Locate the cell with the specified text and output its [X, Y] center coordinate. 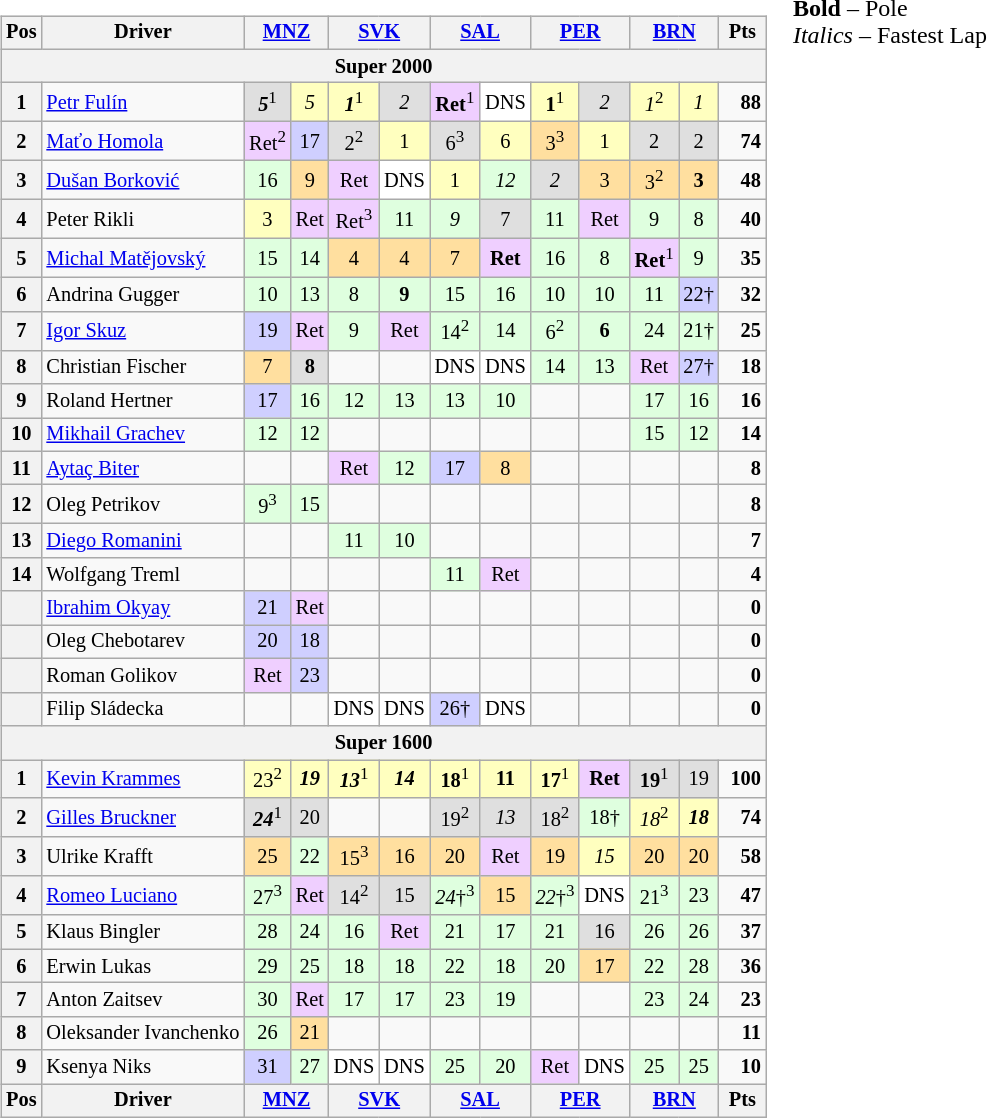
Dušan Borković [142, 180]
Peter Rikli [142, 220]
Wolfgang Treml [142, 575]
63 [455, 142]
24†3 [455, 896]
171 [556, 780]
232 [267, 780]
Aytaç Biter [142, 468]
Oleksander Ivanchenko [142, 1033]
Ulrike Krafft [142, 856]
18† [604, 818]
58 [742, 856]
Ret3 [354, 220]
131 [354, 780]
Michal Matějovský [142, 258]
Petr Fulín [142, 102]
Gilles Bruckner [142, 818]
Ibrahim Okyay [142, 608]
36 [742, 966]
Anton Zaitsev [142, 1000]
22†3 [556, 896]
Oleg Chebotarev [142, 642]
Diego Romanini [142, 541]
Ret2 [267, 142]
Klaus Bingler [142, 932]
27 [310, 1067]
51 [267, 102]
Mikhail Grachev [142, 435]
Oleg Petrikov [142, 504]
Romeo Luciano [142, 896]
Ksenya Niks [142, 1067]
35 [742, 258]
30 [267, 1000]
40 [742, 220]
Christian Fischer [142, 367]
31 [267, 1067]
Super 1600 [384, 743]
Igor Skuz [142, 330]
213 [654, 896]
22† [699, 295]
Maťo Homola [142, 142]
181 [455, 780]
62 [556, 330]
48 [742, 180]
37 [742, 932]
100 [742, 780]
192 [455, 818]
273 [267, 896]
Kevin Krammes [142, 780]
21† [699, 330]
26† [455, 709]
33 [556, 142]
93 [267, 504]
Filip Sládecka [142, 709]
Andrina Gugger [142, 295]
241 [267, 818]
Erwin Lukas [142, 966]
47 [742, 896]
88 [742, 102]
29 [267, 966]
153 [354, 856]
Roman Golikov [142, 676]
Roland Hertner [142, 401]
191 [654, 780]
Super 2000 [384, 66]
27† [699, 367]
